Scan for the cell matching the given text and deliver its [X, Y] coordinate at center. 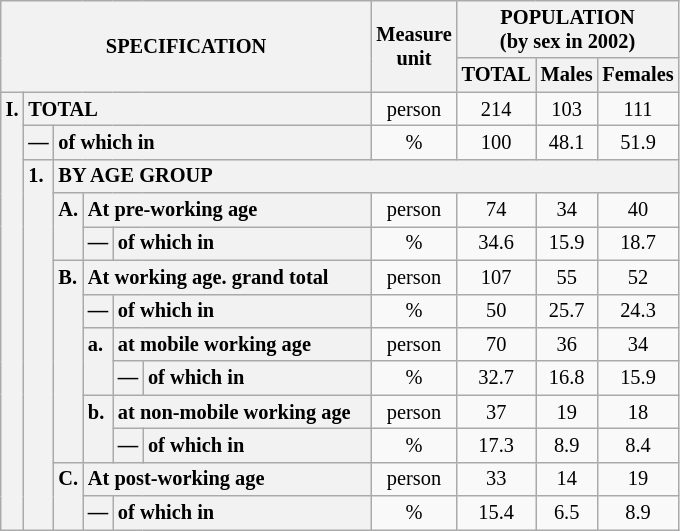
at non-mobile working age [242, 412]
51.9 [638, 142]
SPECIFICATION [186, 46]
15.4 [496, 513]
24.3 [638, 311]
74 [496, 210]
17.3 [496, 445]
At working age. grand total [227, 277]
103 [567, 109]
36 [567, 344]
37 [496, 412]
At pre-working age [227, 210]
55 [567, 277]
32.7 [496, 378]
B. [68, 361]
at mobile working age [242, 344]
48.1 [567, 142]
C. [68, 496]
40 [638, 210]
111 [638, 109]
A. [68, 226]
Measure unit [414, 46]
16.8 [567, 378]
At post-working age [227, 479]
b. [98, 428]
6.5 [567, 513]
34.6 [496, 243]
14 [567, 479]
Males [567, 75]
8.4 [638, 445]
BY AGE GROUP [366, 176]
POPULATION (by sex in 2002) [568, 29]
Females [638, 75]
33 [496, 479]
107 [496, 277]
25.7 [567, 311]
1. [38, 344]
100 [496, 142]
I. [12, 311]
a. [98, 360]
50 [496, 311]
52 [638, 277]
18 [638, 412]
70 [496, 344]
18.7 [638, 243]
214 [496, 109]
